Output the (X, Y) coordinate of the center of the cell containing the given text.  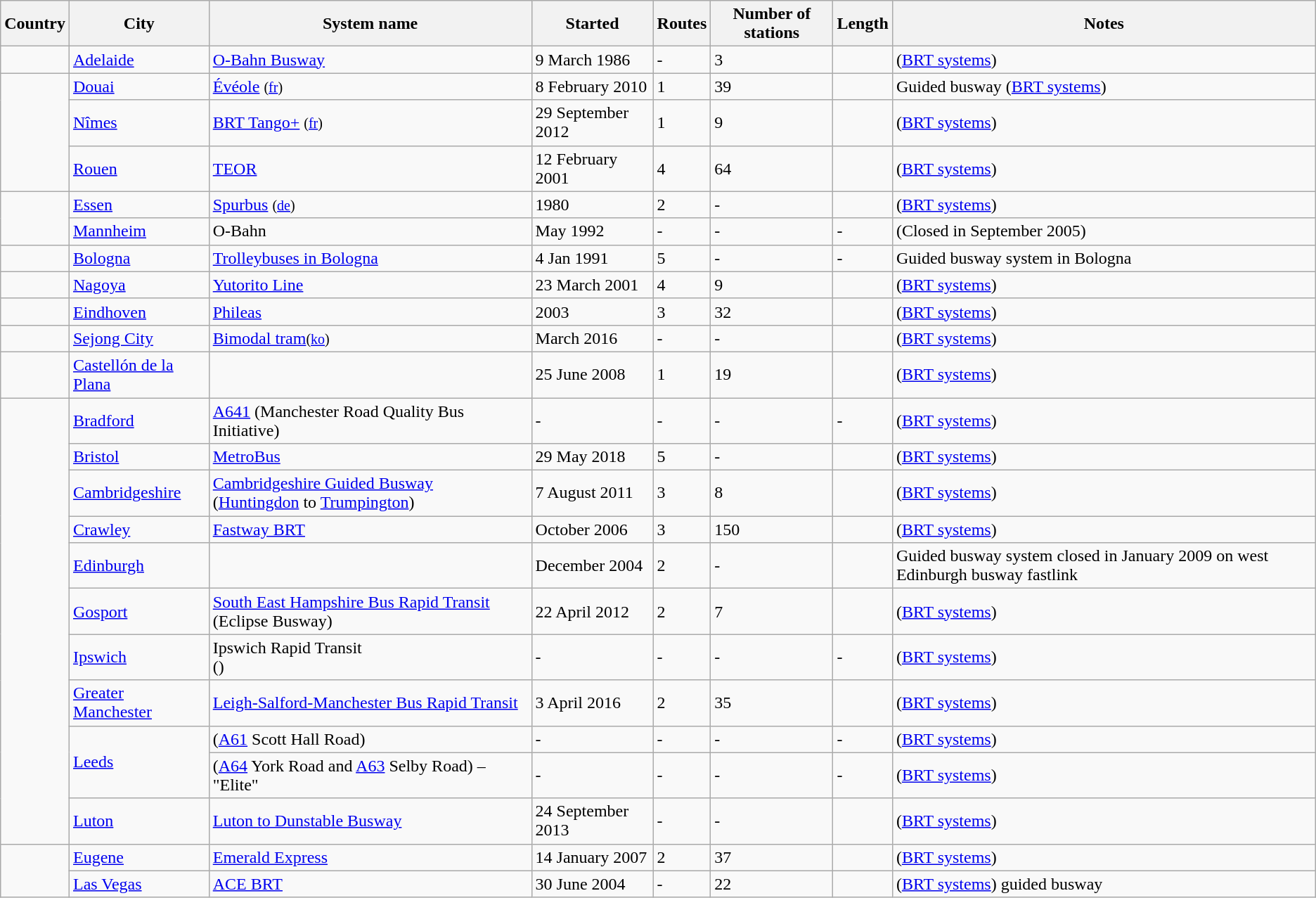
Greater Manchester (139, 703)
2003 (592, 312)
8 February 2010 (592, 86)
Spurbus (de) (370, 205)
Bristol (139, 457)
O-Bahn Busway (370, 60)
December 2004 (592, 565)
Leigh-Salford-Manchester Bus Rapid Transit (370, 703)
Douai (139, 86)
35 (772, 703)
24 September 2013 (592, 821)
Cambridgeshire Guided Busway(Huntingdon to Trumpington) (370, 494)
O-Bahn (370, 231)
19 (772, 374)
Yutorito Line (370, 285)
Guided busway system closed in January 2009 on west Edinburgh busway fastlink (1104, 565)
Sejong City (139, 338)
Length (863, 24)
Edinburgh (139, 565)
A641 (Manchester Road Quality Bus Initiative) (370, 421)
System name (370, 24)
TEOR (370, 169)
Guided busway (BRT systems) (1104, 86)
23 March 2001 (592, 285)
Ipswich (139, 657)
Routes (682, 24)
14 January 2007 (592, 857)
Nagoya (139, 285)
(BRT systems) guided busway (1104, 884)
(Closed in September 2005) (1104, 231)
Castellón de la Plana (139, 374)
Las Vegas (139, 884)
22 (772, 884)
7 August 2011 (592, 494)
9 March 1986 (592, 60)
Country (35, 24)
Number of stations (772, 24)
64 (772, 169)
Ipswich Rapid Transit () (370, 657)
March 2016 (592, 338)
(A64 York Road and A63 Selby Road) – "Elite" (370, 775)
MetroBus (370, 457)
32 (772, 312)
Essen (139, 205)
1980 (592, 205)
39 (772, 86)
Évéole (fr) (370, 86)
South East Hampshire Bus Rapid Transit (Eclipse Busway) (370, 612)
Fastway BRT (370, 530)
May 1992 (592, 231)
29 May 2018 (592, 457)
Bimodal tram(ko) (370, 338)
Trolleybuses in Bologna (370, 258)
7 (772, 612)
37 (772, 857)
4 Jan 1991 (592, 258)
29 September 2012 (592, 122)
ACE BRT (370, 884)
Emerald Express (370, 857)
12 February 2001 (592, 169)
Crawley (139, 530)
Gosport (139, 612)
Adelaide (139, 60)
Mannheim (139, 231)
Started (592, 24)
Eindhoven (139, 312)
Notes (1104, 24)
150 (772, 530)
Leeds (139, 762)
Guided busway system in Bologna (1104, 258)
Eugene (139, 857)
22 April 2012 (592, 612)
Luton (139, 821)
Bradford (139, 421)
8 (772, 494)
30 June 2004 (592, 884)
City (139, 24)
(A61 Scott Hall Road) (370, 739)
3 April 2016 (592, 703)
BRT Tango+ (fr) (370, 122)
Rouen (139, 169)
Luton to Dunstable Busway (370, 821)
Bologna (139, 258)
Phileas (370, 312)
Nîmes (139, 122)
Cambridgeshire (139, 494)
October 2006 (592, 530)
25 June 2008 (592, 374)
